Identify which cell holds the provided text, then report its [x, y] central coordinate. 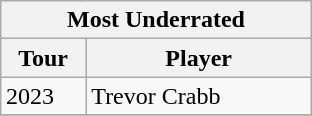
Player [199, 58]
Tour [42, 58]
Trevor Crabb [199, 96]
Most Underrated [156, 20]
2023 [42, 96]
